Extract the [x, y] coordinate from the center of the cell holding the provided text.  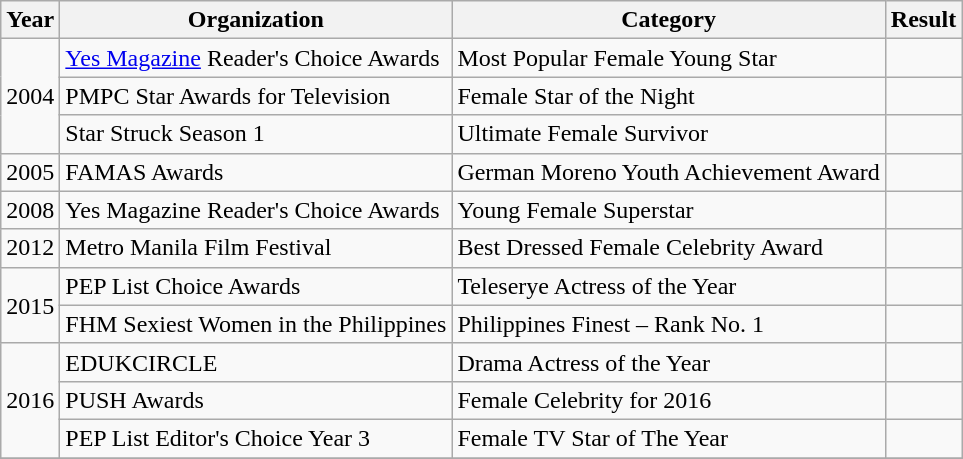
Category [668, 20]
Most Popular Female Young Star [668, 58]
2015 [30, 305]
Female Celebrity for 2016 [668, 400]
Metro Manila Film Festival [256, 248]
Teleserye Actress of the Year [668, 286]
Best Dressed Female Celebrity Award [668, 248]
FAMAS Awards [256, 172]
EDUKCIRCLE [256, 362]
Star Struck Season 1 [256, 134]
PEP List Editor's Choice Year 3 [256, 438]
Result [923, 20]
2005 [30, 172]
2016 [30, 400]
Female Star of the Night [668, 96]
German Moreno Youth Achievement Award [668, 172]
Drama Actress of the Year [668, 362]
Philippines Finest – Rank No. 1 [668, 324]
Year [30, 20]
PUSH Awards [256, 400]
2004 [30, 96]
Young Female Superstar [668, 210]
Organization [256, 20]
2012 [30, 248]
2008 [30, 210]
Ultimate Female Survivor [668, 134]
PMPC Star Awards for Television [256, 96]
PEP List Choice Awards [256, 286]
FHM Sexiest Women in the Philippines [256, 324]
Female TV Star of The Year [668, 438]
